Return the (X, Y) coordinate for the center point of the cell that contains the specified text.  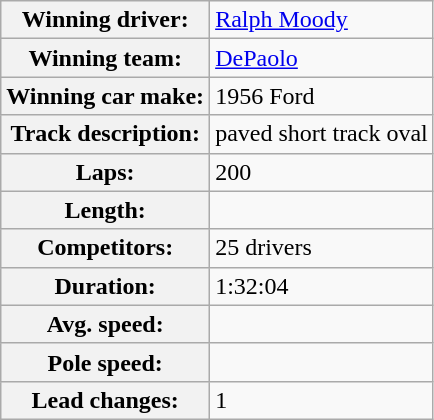
Track description: (106, 134)
DePaolo (322, 58)
Pole speed: (106, 362)
Length: (106, 210)
Avg. speed: (106, 324)
1 (322, 400)
Competitors: (106, 248)
200 (322, 172)
Winning team: (106, 58)
1:32:04 (322, 286)
paved short track oval (322, 134)
25 drivers (322, 248)
1956 Ford (322, 96)
Lead changes: (106, 400)
Laps: (106, 172)
Winning car make: (106, 96)
Ralph Moody (322, 20)
Winning driver: (106, 20)
Duration: (106, 286)
